For the text-containing cell, return its midpoint in [X, Y] coordinate format. 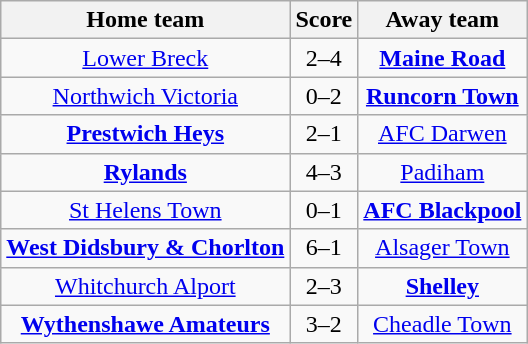
Northwich Victoria [146, 96]
AFC Darwen [442, 134]
Home team [146, 20]
Cheadle Town [442, 324]
2–4 [324, 58]
2–3 [324, 286]
4–3 [324, 172]
West Didsbury & Chorlton [146, 248]
Away team [442, 20]
Alsager Town [442, 248]
Rylands [146, 172]
Padiham [442, 172]
6–1 [324, 248]
Shelley [442, 286]
AFC Blackpool [442, 210]
0–2 [324, 96]
Wythenshawe Amateurs [146, 324]
3–2 [324, 324]
Score [324, 20]
2–1 [324, 134]
St Helens Town [146, 210]
Maine Road [442, 58]
Runcorn Town [442, 96]
0–1 [324, 210]
Lower Breck [146, 58]
Whitchurch Alport [146, 286]
Prestwich Heys [146, 134]
